Find where the given text appears and provide that cell's center as (X, Y) coordinate. 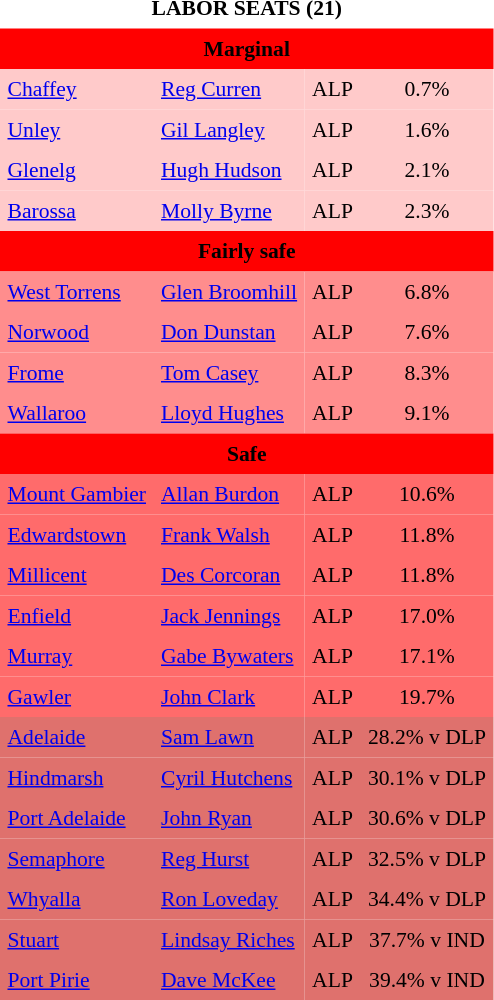
6.8% (426, 291)
Gawler (76, 696)
2.3% (426, 210)
10.6% (426, 494)
Semaphore (76, 858)
Adelaide (76, 737)
Hugh Hudson (228, 170)
9.1% (426, 413)
30.1% v DLP (426, 777)
Allan Burdon (228, 494)
Glen Broomhill (228, 291)
Ron Loveday (228, 899)
37.7% v IND (426, 939)
Port Adelaide (76, 818)
34.4% v DLP (426, 899)
John Ryan (228, 818)
8.3% (426, 372)
Millicent (76, 575)
Frome (76, 372)
Dave McKee (228, 980)
Tom Casey (228, 372)
Molly Byrne (228, 210)
28.2% v DLP (426, 737)
2.1% (426, 170)
Murray (76, 656)
Reg Hurst (228, 858)
Frank Walsh (228, 534)
Reg Curren (228, 89)
Unley (76, 129)
32.5% v DLP (426, 858)
Don Dunstan (228, 332)
Gil Langley (228, 129)
Mount Gambier (76, 494)
Whyalla (76, 899)
Lindsay Riches (228, 939)
Sam Lawn (228, 737)
Lloyd Hughes (228, 413)
Edwardstown (76, 534)
1.6% (426, 129)
Jack Jennings (228, 615)
Cyril Hutchens (228, 777)
Norwood (76, 332)
John Clark (228, 696)
West Torrens (76, 291)
Marginal (247, 48)
Des Corcoran (228, 575)
30.6% v DLP (426, 818)
Glenelg (76, 170)
39.4% v IND (426, 980)
Gabe Bywaters (228, 656)
0.7% (426, 89)
Wallaroo (76, 413)
Enfield (76, 615)
Barossa (76, 210)
Chaffey (76, 89)
Hindmarsh (76, 777)
19.7% (426, 696)
Port Pirie (76, 980)
Stuart (76, 939)
17.0% (426, 615)
Safe (247, 453)
Fairly safe (247, 251)
17.1% (426, 656)
7.6% (426, 332)
